Locate the cell with the specified text and output its (x, y) center coordinate. 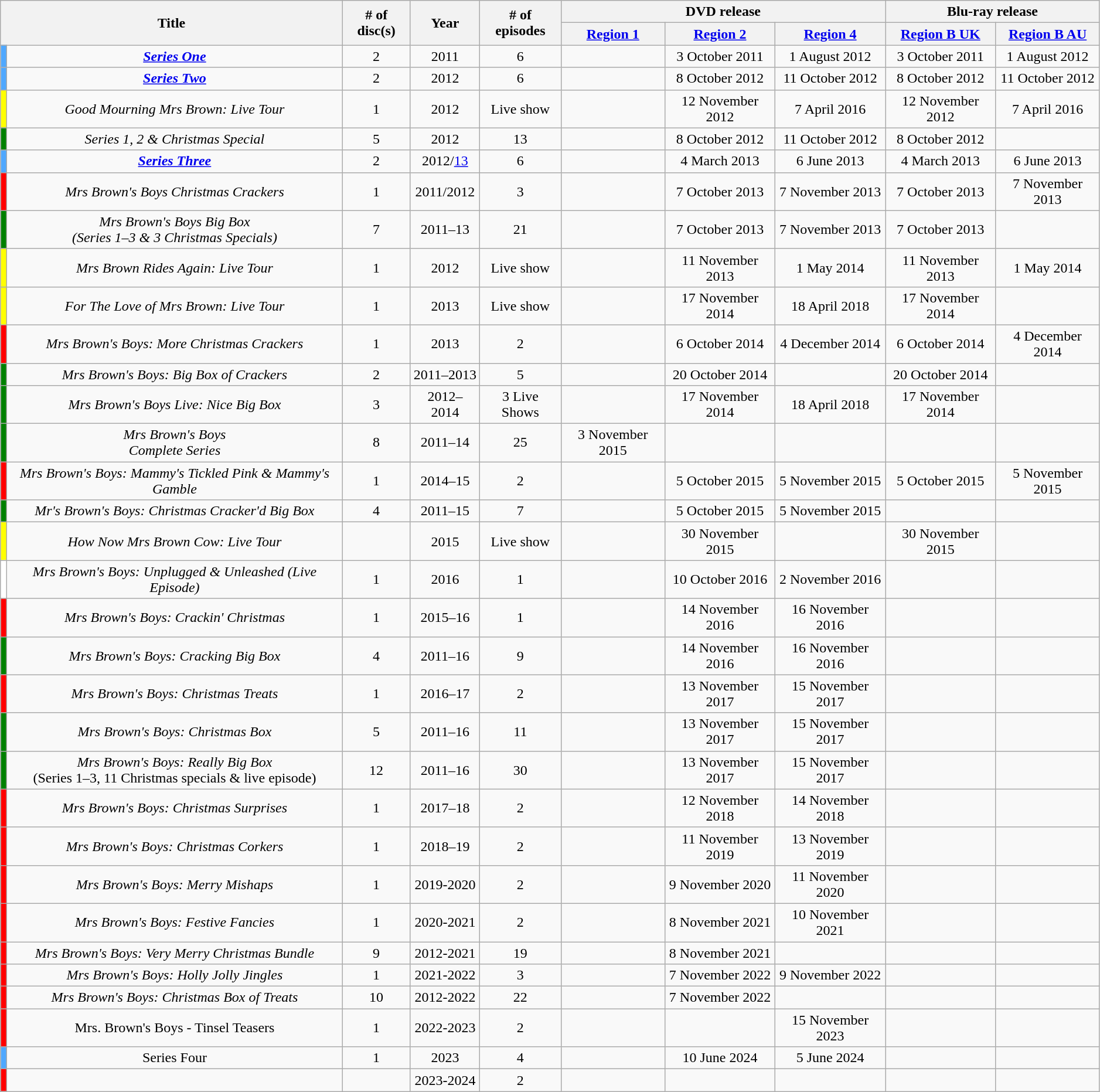
# of disc(s) (376, 23)
Blu-ray release (993, 12)
Mrs. Brown's Boys - Tinsel Teasers (175, 1028)
21 (520, 230)
Mrs Brown's Boys: Really Big Box(Series 1–3, 11 Christmas specials & live episode) (175, 770)
15 November 2023 (830, 1028)
25 (520, 443)
3 November 2015 (613, 443)
Region 2 (720, 34)
2022-2023 (445, 1028)
Mrs Brown's Boys: Big Box of Crackers (175, 375)
Mrs Brown's Boys Christmas Crackers (175, 191)
Mrs Brown's Boys Live: Nice Big Box (175, 404)
30 (520, 770)
Series One (175, 56)
2019-2020 (445, 884)
2014–15 (445, 481)
Year (445, 23)
DVD release (723, 12)
2023 (445, 1058)
Mrs Brown's BoysComplete Series (175, 443)
# of episodes (520, 23)
Mrs Brown Rides Again: Live Tour (175, 267)
3 Live Shows (520, 404)
2011–14 (445, 443)
Series Three (175, 161)
Region 1 (613, 34)
11 November 2020 (830, 884)
Mrs Brown's Boys: Unplugged & Unleashed (Live Episode) (175, 579)
2012/13 (445, 161)
Mrs Brown's Boys: Crackin' Christmas (175, 618)
13 (520, 139)
2011/2012 (445, 191)
10 November 2021 (830, 923)
2012–2014 (445, 404)
10 October 2016 (720, 579)
12 (376, 770)
Mrs Brown's Boys: Merry Mishaps (175, 884)
5 June 2024 (830, 1058)
14 November 2018 (830, 808)
Region B UK (941, 34)
2020-2021 (445, 923)
Mrs Brown's Boys: Very Merry Christmas Bundle (175, 952)
Mrs Brown's Boys Big Box(Series 1–3 & 3 Christmas Specials) (175, 230)
8 (376, 443)
Mrs Brown's Boys: More Christmas Crackers (175, 343)
Region 4 (830, 34)
Mrs Brown's Boys: Christmas Box (175, 732)
2015–16 (445, 618)
Mrs Brown's Boys: Christmas Box of Treats (175, 998)
2012-2021 (445, 952)
19 (520, 952)
2021-2022 (445, 975)
Region B AU (1048, 34)
2 November 2016 (830, 579)
2018–19 (445, 846)
9 November 2022 (830, 975)
Good Mourning Mrs Brown: Live Tour (175, 109)
2015 (445, 542)
Series 1, 2 & Christmas Special (175, 139)
Mrs Brown's Boys: Festive Fancies (175, 923)
Mr's Brown's Boys: Christmas Cracker'd Big Box (175, 511)
Mrs Brown's Boys: Christmas Corkers (175, 846)
2011–2013 (445, 375)
2012-2022 (445, 998)
11 November 2019 (720, 846)
2016–17 (445, 694)
10 (376, 998)
2011–15 (445, 511)
2016 (445, 579)
Title (171, 23)
Mrs Brown's Boys: Christmas Treats (175, 694)
How Now Mrs Brown Cow: Live Tour (175, 542)
2023-2024 (445, 1080)
Mrs Brown's Boys: Mammy's Tickled Pink & Mammy's Gamble (175, 481)
2011 (445, 56)
12 November 2018 (720, 808)
10 June 2024 (720, 1058)
22 (520, 998)
2011–13 (445, 230)
11 (520, 732)
2017–18 (445, 808)
For The Love of Mrs Brown: Live Tour (175, 306)
Series Four (175, 1058)
13 November 2019 (830, 846)
Mrs Brown's Boys: Christmas Surprises (175, 808)
Mrs Brown's Boys: Holly Jolly Jingles (175, 975)
Series Two (175, 79)
9 November 2020 (720, 884)
Mrs Brown's Boys: Cracking Big Box (175, 655)
